Pinpoint the cell where the given text exists, returning its (x, y) midpoint coordinate. 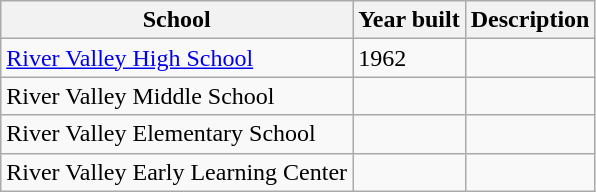
River Valley Middle School (177, 96)
River Valley Elementary School (177, 134)
River Valley High School (177, 58)
Description (530, 20)
School (177, 20)
River Valley Early Learning Center (177, 172)
Year built (410, 20)
1962 (410, 58)
